Provide the [x, y] coordinate of the cell's center where the given text is located.  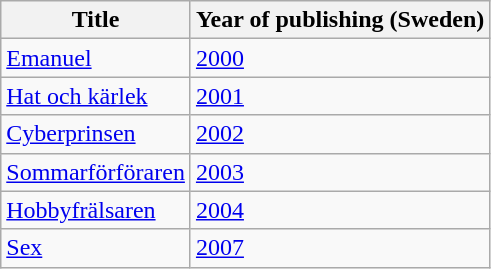
2003 [340, 172]
Year of publishing (Sweden) [340, 20]
Hobbyfrälsaren [96, 210]
2007 [340, 248]
Sommarförföraren [96, 172]
2000 [340, 58]
Title [96, 20]
2001 [340, 96]
2002 [340, 134]
2004 [340, 210]
Hat och kärlek [96, 96]
Emanuel [96, 58]
Cyberprinsen [96, 134]
Sex [96, 248]
